Output the (X, Y) coordinate of the center of the cell containing the given text.  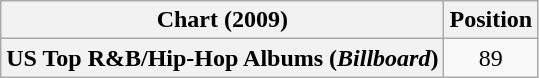
89 (491, 58)
Position (491, 20)
US Top R&B/Hip-Hop Albums (Billboard) (222, 58)
Chart (2009) (222, 20)
